Output the [x, y] coordinate of the center of the cell containing the given text.  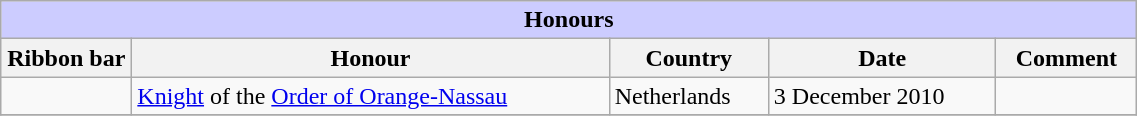
Honours [569, 20]
Comment [1066, 58]
Netherlands [688, 96]
Knight of the Order of Orange-Nassau [370, 96]
Honour [370, 58]
Date [882, 58]
Ribbon bar [66, 58]
3 December 2010 [882, 96]
Country [688, 58]
